Output the [X, Y] coordinate of the center of the cell containing the given text.  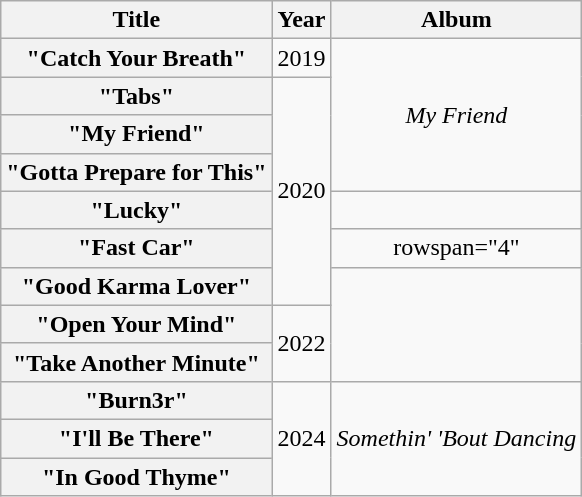
2024 [302, 438]
2020 [302, 191]
Album [456, 20]
"My Friend" [136, 134]
2019 [302, 58]
2022 [302, 343]
"Burn3r" [136, 400]
"Good Karma Lover" [136, 286]
"Lucky" [136, 210]
"Catch Your Breath" [136, 58]
"Tabs" [136, 96]
"In Good Thyme" [136, 477]
Somethin' 'Bout Dancing [456, 438]
rowspan="4" [456, 248]
"Gotta Prepare for This" [136, 172]
Year [302, 20]
"Take Another Minute" [136, 362]
Title [136, 20]
"Open Your Mind" [136, 324]
"I'll Be There" [136, 438]
"Fast Car" [136, 248]
My Friend [456, 115]
